Extract the (x, y) coordinate from the center of the cell holding the provided text.  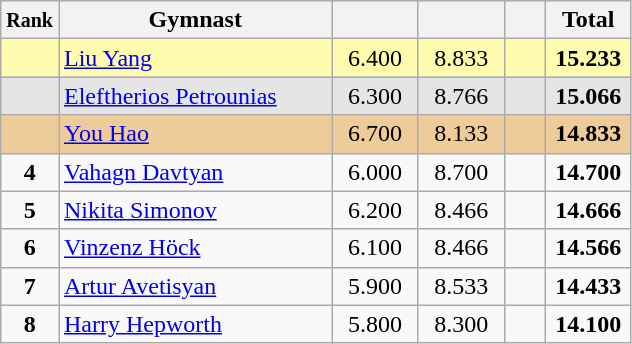
8.766 (461, 96)
14.700 (588, 172)
6.000 (375, 172)
6.100 (375, 248)
6.400 (375, 58)
14.566 (588, 248)
14.433 (588, 286)
6.300 (375, 96)
8.300 (461, 324)
5 (30, 210)
You Hao (195, 134)
6.700 (375, 134)
15.066 (588, 96)
Nikita Simonov (195, 210)
14.666 (588, 210)
Rank (30, 20)
6 (30, 248)
Vinzenz Höck (195, 248)
6.200 (375, 210)
Total (588, 20)
8.700 (461, 172)
Liu Yang (195, 58)
Vahagn Davtyan (195, 172)
Eleftherios Petrounias (195, 96)
4 (30, 172)
Harry Hepworth (195, 324)
15.233 (588, 58)
8.133 (461, 134)
5.900 (375, 286)
Gymnast (195, 20)
8.833 (461, 58)
8 (30, 324)
5.800 (375, 324)
14.833 (588, 134)
8.533 (461, 286)
14.100 (588, 324)
7 (30, 286)
Artur Avetisyan (195, 286)
